Pinpoint the cell where the given text exists, returning its [X, Y] midpoint coordinate. 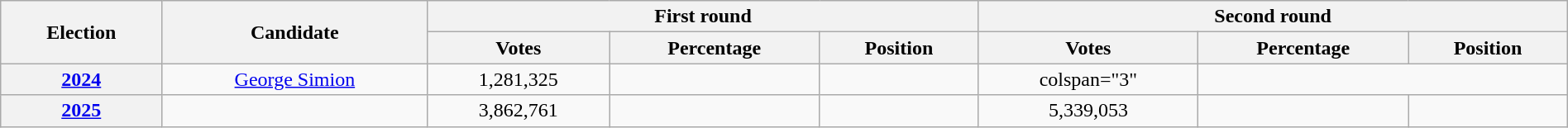
1,281,325 [519, 79]
First round [703, 17]
2025 [81, 111]
5,339,053 [1088, 111]
Second round [1273, 17]
2024 [81, 79]
Election [81, 32]
3,862,761 [519, 111]
Candidate [294, 32]
colspan="3" [1088, 79]
George Simion [294, 79]
